For the text-containing cell, return its midpoint in (X, Y) coordinate format. 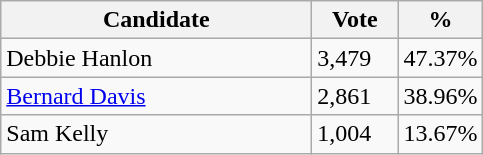
% (440, 20)
Candidate (156, 20)
Bernard Davis (156, 96)
Sam Kelly (156, 134)
13.67% (440, 134)
1,004 (355, 134)
47.37% (440, 58)
2,861 (355, 96)
38.96% (440, 96)
Debbie Hanlon (156, 58)
Vote (355, 20)
3,479 (355, 58)
